Search for the cell housing the specified text and yield its (x, y) center coordinate. 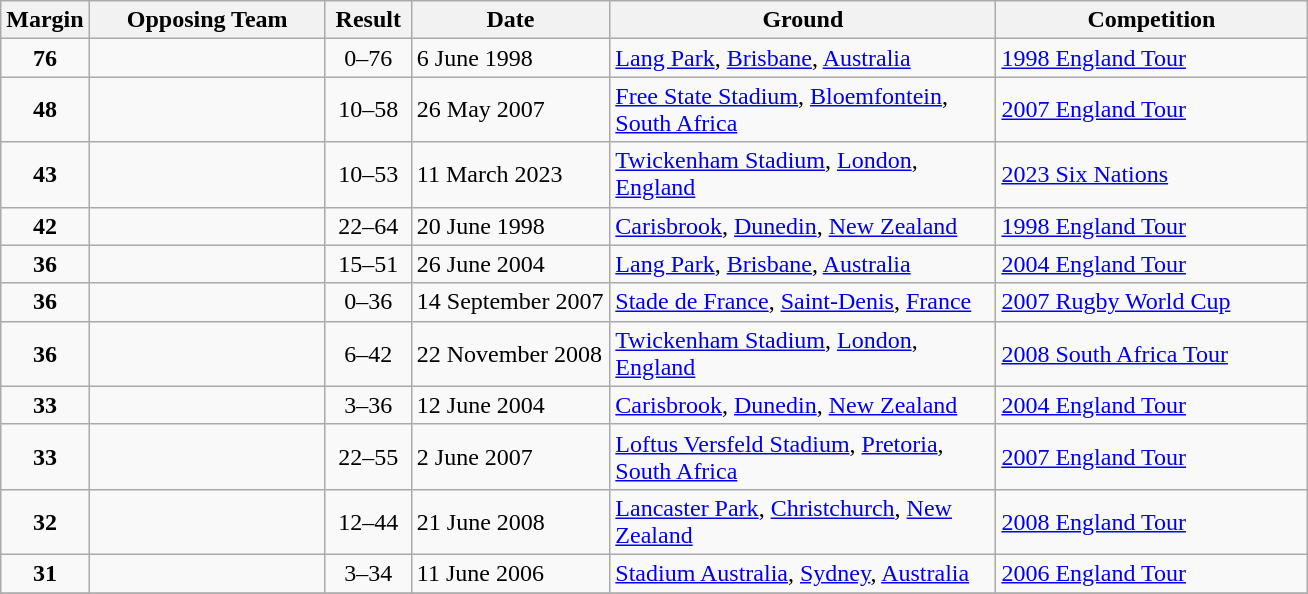
0–36 (368, 302)
Result (368, 20)
Margin (45, 20)
11 March 2023 (510, 174)
Free State Stadium, Bloemfontein, South Africa (803, 110)
2023 Six Nations (1152, 174)
11 June 2006 (510, 573)
10–58 (368, 110)
3–36 (368, 405)
2 June 2007 (510, 456)
22 November 2008 (510, 354)
2008 England Tour (1152, 522)
26 May 2007 (510, 110)
3–34 (368, 573)
Stade de France, Saint-Denis, France (803, 302)
0–76 (368, 58)
32 (45, 522)
Opposing Team (207, 20)
12 June 2004 (510, 405)
2007 Rugby World Cup (1152, 302)
76 (45, 58)
Loftus Versfeld Stadium, Pretoria, South Africa (803, 456)
42 (45, 226)
2006 England Tour (1152, 573)
2008 South Africa Tour (1152, 354)
10–53 (368, 174)
26 June 2004 (510, 264)
Ground (803, 20)
31 (45, 573)
6–42 (368, 354)
12–44 (368, 522)
15–51 (368, 264)
6 June 1998 (510, 58)
Stadium Australia, Sydney, Australia (803, 573)
48 (45, 110)
21 June 2008 (510, 522)
20 June 1998 (510, 226)
43 (45, 174)
Date (510, 20)
14 September 2007 (510, 302)
22–64 (368, 226)
Competition (1152, 20)
22–55 (368, 456)
Lancaster Park, Christchurch, New Zealand (803, 522)
